Return [X, Y] of the center of cell containing provided text 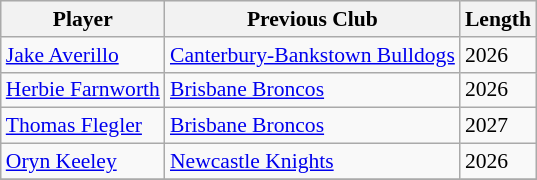
Previous Club [312, 19]
Thomas Flegler [83, 126]
Oryn Keeley [83, 162]
2027 [498, 126]
Jake Averillo [83, 55]
Length [498, 19]
Newcastle Knights [312, 162]
Herbie Farnworth [83, 90]
Player [83, 19]
Canterbury-Bankstown Bulldogs [312, 55]
